Extract the (x, y) coordinate from the center of the cell holding the provided text.  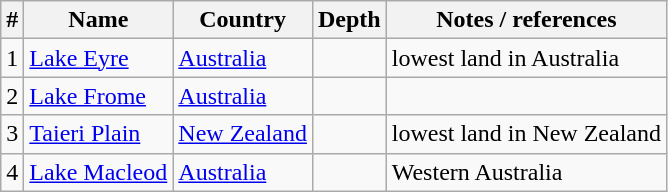
lowest land in New Zealand (526, 134)
Lake Eyre (98, 58)
# (12, 20)
Lake Macleod (98, 172)
Western Australia (526, 172)
4 (12, 172)
Taieri Plain (98, 134)
Lake Frome (98, 96)
3 (12, 134)
2 (12, 96)
Depth (349, 20)
Notes / references (526, 20)
1 (12, 58)
Country (243, 20)
Name (98, 20)
New Zealand (243, 134)
lowest land in Australia (526, 58)
